Scan for the cell matching the given text and deliver its [x, y] coordinate at center. 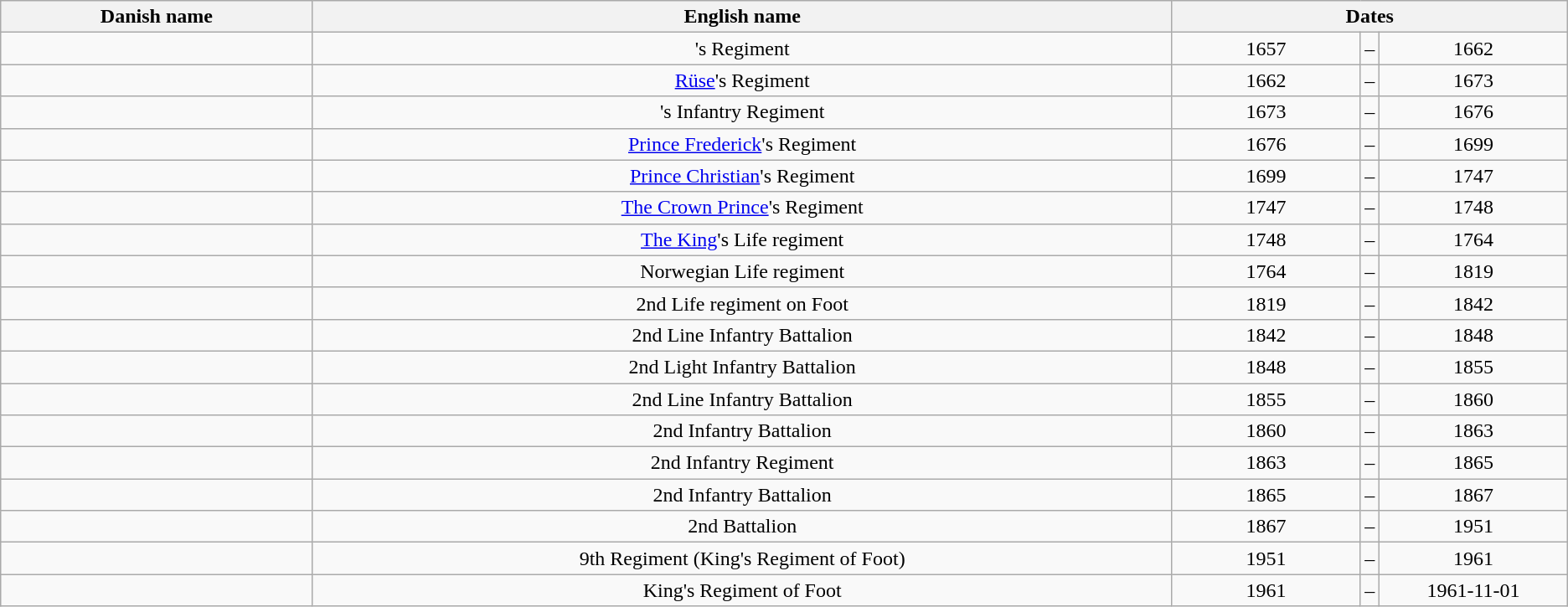
2nd Battalion [742, 527]
Rüse's Regiment [742, 80]
Prince Frederick's Regiment [742, 144]
The King's Life regiment [742, 239]
King's Regiment of Foot [742, 590]
9th Regiment (King's Regiment of Foot) [742, 558]
2nd Life regiment on Foot [742, 303]
English name [742, 17]
Prince Christian's Regiment [742, 176]
's Infantry Regiment [742, 112]
Norwegian Life regiment [742, 271]
The Crown Prince's Regiment [742, 208]
Danish name [157, 17]
2nd Infantry Regiment [742, 463]
2nd Light Infantry Battalion [742, 367]
's Regiment [742, 49]
1657 [1266, 49]
1961-11-01 [1473, 590]
Dates [1369, 17]
